Provide the [X, Y] coordinate of the cell's center where the given text is located.  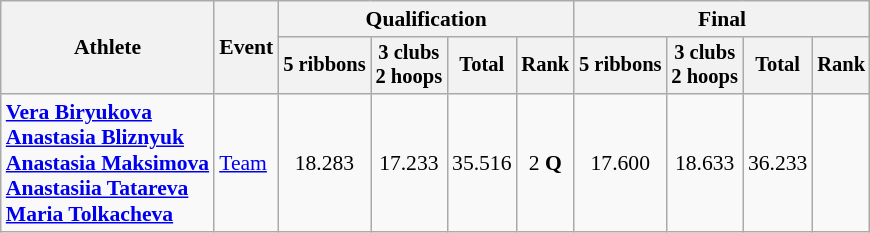
17.233 [409, 163]
35.516 [482, 163]
Vera BiryukovaAnastasia BliznyukAnastasia MaksimovaAnastasiia TatarevaMaria Tolkacheva [108, 163]
Team [246, 163]
Event [246, 48]
36.233 [778, 163]
2 Q [546, 163]
Final [722, 19]
Qualification [426, 19]
18.633 [704, 163]
Athlete [108, 48]
18.283 [324, 163]
17.600 [620, 163]
